Output the [X, Y] coordinate of the center of the cell containing the given text.  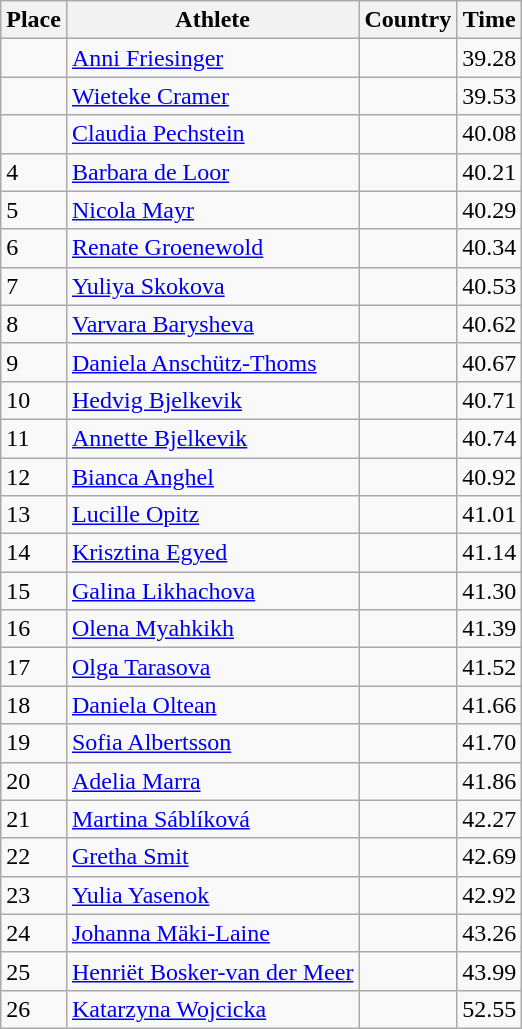
14 [34, 553]
52.55 [490, 1009]
22 [34, 857]
Katarzyna Wojcicka [212, 1009]
17 [34, 667]
Barbara de Loor [212, 172]
Time [490, 20]
Sofia Albertsson [212, 743]
24 [34, 933]
11 [34, 438]
26 [34, 1009]
40.71 [490, 400]
Yulia Yasenok [212, 895]
39.28 [490, 58]
41.86 [490, 781]
7 [34, 286]
40.62 [490, 324]
Hedvig Bjelkevik [212, 400]
9 [34, 362]
41.66 [490, 705]
43.26 [490, 933]
5 [34, 210]
40.21 [490, 172]
23 [34, 895]
25 [34, 971]
10 [34, 400]
Renate Groenewold [212, 248]
Olena Myahkikh [212, 629]
Wieteke Cramer [212, 96]
41.39 [490, 629]
42.27 [490, 819]
Daniela Oltean [212, 705]
8 [34, 324]
Varvara Barysheva [212, 324]
12 [34, 477]
Claudia Pechstein [212, 134]
15 [34, 591]
18 [34, 705]
Lucille Opitz [212, 515]
Henriët Bosker-van der Meer [212, 971]
43.99 [490, 971]
Galina Likhachova [212, 591]
Nicola Mayr [212, 210]
40.74 [490, 438]
42.69 [490, 857]
Bianca Anghel [212, 477]
6 [34, 248]
Olga Tarasova [212, 667]
Yuliya Skokova [212, 286]
41.01 [490, 515]
41.52 [490, 667]
41.14 [490, 553]
39.53 [490, 96]
Johanna Mäki-Laine [212, 933]
41.70 [490, 743]
Daniela Anschütz-Thoms [212, 362]
Place [34, 20]
40.08 [490, 134]
4 [34, 172]
16 [34, 629]
Anni Friesinger [212, 58]
13 [34, 515]
Annette Bjelkevik [212, 438]
Martina Sáblíková [212, 819]
21 [34, 819]
40.29 [490, 210]
Country [408, 20]
20 [34, 781]
Gretha Smit [212, 857]
Athlete [212, 20]
41.30 [490, 591]
Krisztina Egyed [212, 553]
19 [34, 743]
40.67 [490, 362]
42.92 [490, 895]
40.34 [490, 248]
40.92 [490, 477]
Adelia Marra [212, 781]
40.53 [490, 286]
